Search for the cell housing the specified text and yield its [x, y] center coordinate. 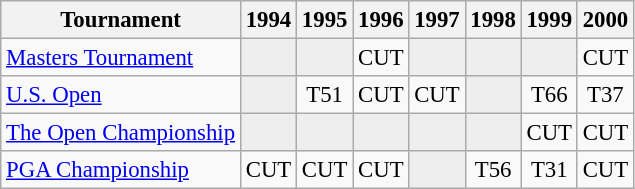
Masters Tournament [121, 58]
T31 [549, 170]
PGA Championship [121, 170]
1994 [268, 20]
Tournament [121, 20]
1995 [325, 20]
U.S. Open [121, 95]
1999 [549, 20]
T56 [493, 170]
2000 [605, 20]
1997 [437, 20]
1998 [493, 20]
T66 [549, 95]
T51 [325, 95]
The Open Championship [121, 133]
1996 [381, 20]
T37 [605, 95]
